Provide the [x, y] coordinate of the cell's center where the given text is located.  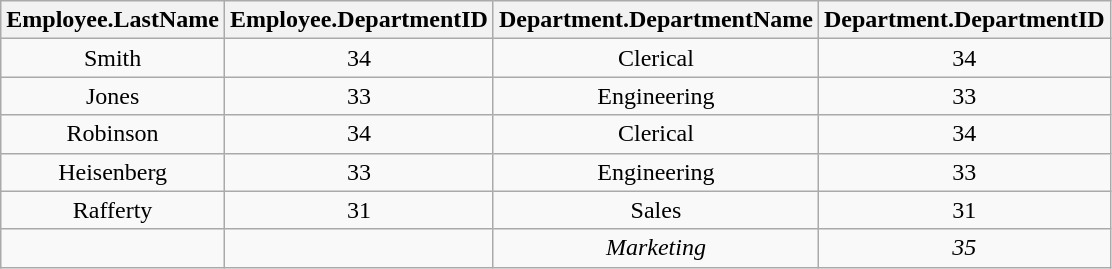
Robinson [113, 134]
Marketing [656, 248]
Jones [113, 96]
Employee.DepartmentID [358, 20]
Department.DepartmentID [964, 20]
Smith [113, 58]
Employee.LastName [113, 20]
Department.DepartmentName [656, 20]
35 [964, 248]
Rafferty [113, 210]
Sales [656, 210]
Heisenberg [113, 172]
